Provide the (x, y) coordinate of the cell's center where the given text is located.  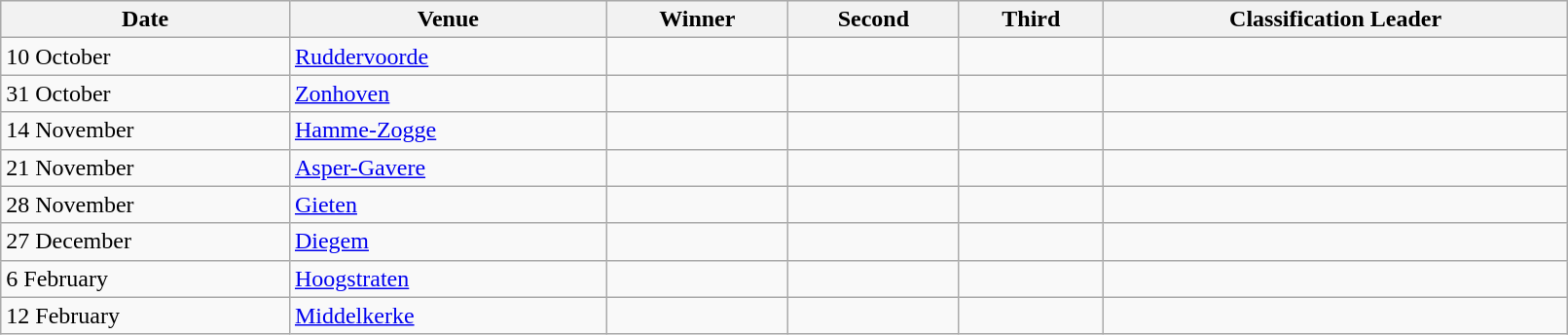
Date (146, 19)
27 December (146, 242)
21 November (146, 167)
Asper-Gavere (448, 167)
10 October (146, 56)
12 February (146, 316)
Venue (448, 19)
31 October (146, 93)
Zonhoven (448, 93)
Second (873, 19)
Gieten (448, 205)
28 November (146, 205)
Winner (697, 19)
Classification Leader (1335, 19)
Hoogstraten (448, 279)
Diegem (448, 242)
Ruddervoorde (448, 56)
Middelkerke (448, 316)
Hamme-Zogge (448, 130)
Third (1031, 19)
14 November (146, 130)
6 February (146, 279)
